Scan for the cell matching the given text and deliver its (x, y) coordinate at center. 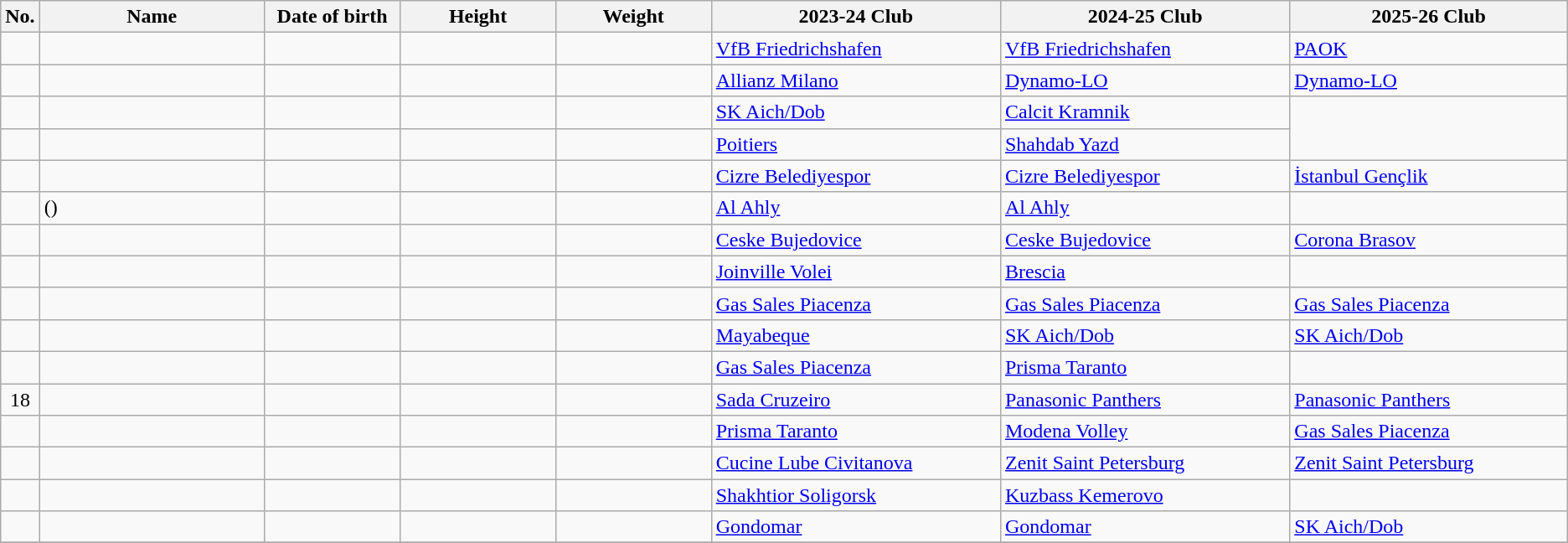
Modena Volley (1144, 432)
İstanbul Gençlik (1429, 176)
Mayabeque (856, 335)
Shakhtior Soligorsk (856, 495)
Height (477, 17)
Shahdab Yazd (1144, 144)
() (152, 208)
18 (20, 400)
Kuzbass Kemerovo (1144, 495)
Date of birth (332, 17)
2025-26 Club (1429, 17)
Sada Cruzeiro (856, 400)
Joinville Volei (856, 271)
Brescia (1144, 271)
Weight (633, 17)
Allianz Milano (856, 80)
Corona Brasov (1429, 240)
Cucine Lube Civitanova (856, 463)
Calcit Kramnik (1144, 112)
Poitiers (856, 144)
No. (20, 17)
2024-25 Club (1144, 17)
Name (152, 17)
2023-24 Club (856, 17)
PAOK (1429, 49)
